Extract the (x, y) coordinate from the center of the cell holding the provided text.  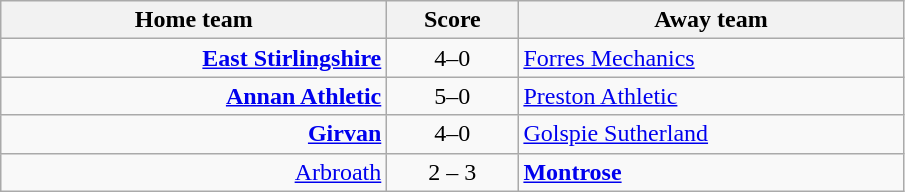
Montrose (711, 172)
Preston Athletic (711, 96)
5–0 (452, 96)
East Stirlingshire (194, 58)
Annan Athletic (194, 96)
2 – 3 (452, 172)
Arbroath (194, 172)
Girvan (194, 134)
Score (452, 20)
Away team (711, 20)
Home team (194, 20)
Forres Mechanics (711, 58)
Golspie Sutherland (711, 134)
